Extract the [X, Y] coordinate from the center of the cell holding the provided text.  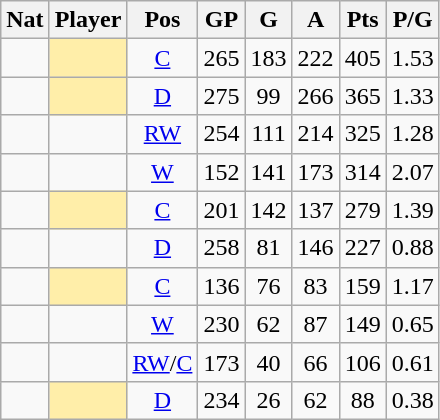
Pos [162, 20]
0.38 [412, 400]
201 [222, 210]
222 [316, 58]
A [316, 20]
1.17 [412, 286]
RW [162, 134]
137 [316, 210]
152 [222, 172]
Player [88, 20]
214 [316, 134]
111 [268, 134]
314 [362, 172]
265 [222, 58]
405 [362, 58]
81 [268, 248]
1.39 [412, 210]
325 [362, 134]
RW/C [162, 362]
234 [222, 400]
266 [316, 96]
GP [222, 20]
Nat [25, 20]
87 [316, 324]
230 [222, 324]
146 [316, 248]
258 [222, 248]
0.88 [412, 248]
83 [316, 286]
0.65 [412, 324]
1.53 [412, 58]
279 [362, 210]
141 [268, 172]
40 [268, 362]
1.33 [412, 96]
149 [362, 324]
0.61 [412, 362]
76 [268, 286]
1.28 [412, 134]
66 [316, 362]
106 [362, 362]
G [268, 20]
26 [268, 400]
P/G [412, 20]
88 [362, 400]
2.07 [412, 172]
183 [268, 58]
136 [222, 286]
275 [222, 96]
Pts [362, 20]
365 [362, 96]
159 [362, 286]
227 [362, 248]
99 [268, 96]
254 [222, 134]
142 [268, 210]
